From the cell containing the given text, extract its center point as [x, y] coordinate. 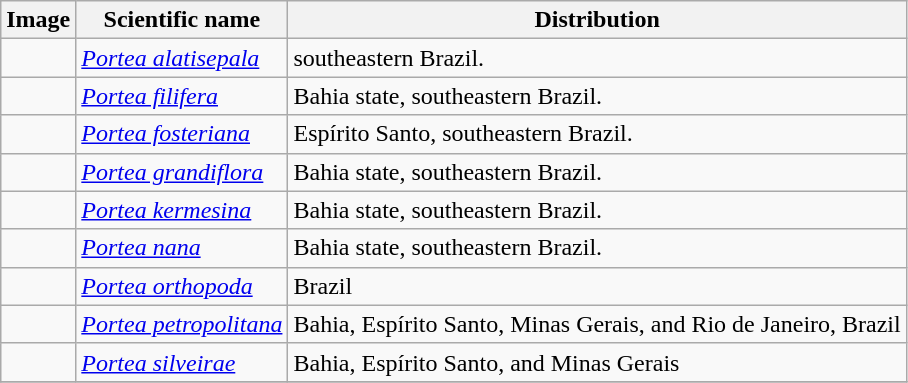
Portea kermesina [182, 210]
Portea fosteriana [182, 134]
Distribution [597, 20]
Portea alatisepala [182, 58]
Portea nana [182, 248]
Portea silveirae [182, 362]
Brazil [597, 286]
Espírito Santo, southeastern Brazil. [597, 134]
Bahia, Espírito Santo, Minas Gerais, and Rio de Janeiro, Brazil [597, 324]
Portea petropolitana [182, 324]
southeastern Brazil. [597, 58]
Portea filifera [182, 96]
Portea orthopoda [182, 286]
Bahia, Espírito Santo, and Minas Gerais [597, 362]
Scientific name [182, 20]
Image [38, 20]
Portea grandiflora [182, 172]
